Extract the [x, y] coordinate from the center of the cell holding the provided text.  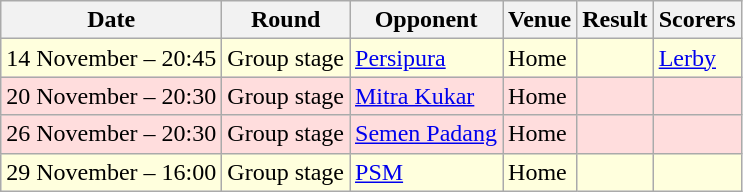
Lerby [697, 58]
Scorers [697, 20]
Opponent [426, 20]
26 November – 20:30 [112, 134]
Result [615, 20]
PSM [426, 172]
Date [112, 20]
Venue [540, 20]
Mitra Kukar [426, 96]
20 November – 20:30 [112, 96]
14 November – 20:45 [112, 58]
29 November – 16:00 [112, 172]
Semen Padang [426, 134]
Persipura [426, 58]
Round [286, 20]
